Scan for the cell matching the given text and deliver its (X, Y) coordinate at center. 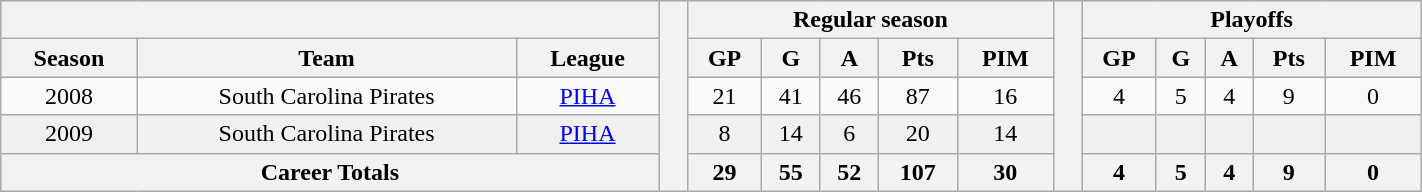
46 (849, 96)
29 (725, 172)
2009 (69, 134)
20 (918, 134)
87 (918, 96)
6 (849, 134)
2008 (69, 96)
30 (1005, 172)
107 (918, 172)
55 (791, 172)
Playoffs (1252, 20)
41 (791, 96)
21 (725, 96)
Career Totals (330, 172)
Season (69, 58)
Regular season (871, 20)
52 (849, 172)
League (588, 58)
8 (725, 134)
16 (1005, 96)
Team (326, 58)
